Locate the cell with the specified text and output its [X, Y] center coordinate. 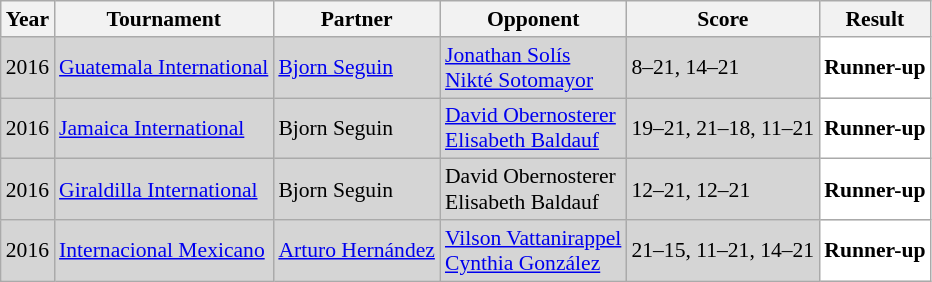
19–21, 21–18, 11–21 [722, 128]
Opponent [533, 19]
Vilson Vattanirappel Cynthia González [533, 250]
Arturo Hernández [356, 250]
Internacional Mexicano [164, 250]
Score [722, 19]
Tournament [164, 19]
Guatemala International [164, 68]
Partner [356, 19]
Year [28, 19]
12–21, 12–21 [722, 190]
8–21, 14–21 [722, 68]
Result [874, 19]
21–15, 11–21, 14–21 [722, 250]
Jonathan Solís Nikté Sotomayor [533, 68]
Giraldilla International [164, 190]
Jamaica International [164, 128]
